Return the [X, Y] coordinate for the center point of the cell that contains the specified text.  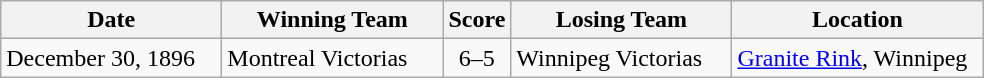
Losing Team [622, 20]
Location [858, 20]
Score [477, 20]
Granite Rink, Winnipeg [858, 58]
Winning Team [332, 20]
Winnipeg Victorias [622, 58]
Montreal Victorias [332, 58]
6–5 [477, 58]
December 30, 1896 [112, 58]
Date [112, 20]
